Locate the cell with the specified text and output its [X, Y] center coordinate. 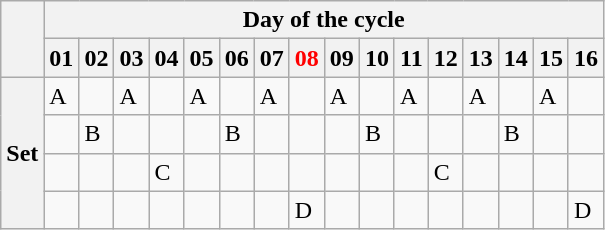
15 [550, 58]
04 [166, 58]
09 [342, 58]
14 [516, 58]
03 [132, 58]
01 [62, 58]
05 [202, 58]
13 [480, 58]
16 [586, 58]
Day of the cycle [324, 20]
07 [272, 58]
02 [96, 58]
06 [236, 58]
11 [411, 58]
12 [446, 58]
08 [306, 58]
10 [376, 58]
Set [22, 153]
